Output the [x, y] coordinate of the center of the cell containing the given text.  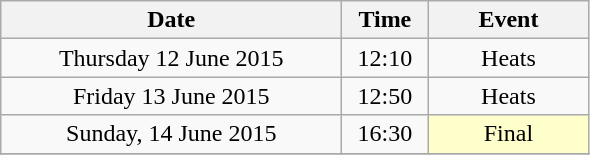
Date [172, 20]
Thursday 12 June 2015 [172, 58]
Sunday, 14 June 2015 [172, 134]
12:50 [385, 96]
Time [385, 20]
12:10 [385, 58]
Event [508, 20]
Final [508, 134]
Friday 13 June 2015 [172, 96]
16:30 [385, 134]
